Determine the [X, Y] coordinate at the center of the cell enclosing the given text.  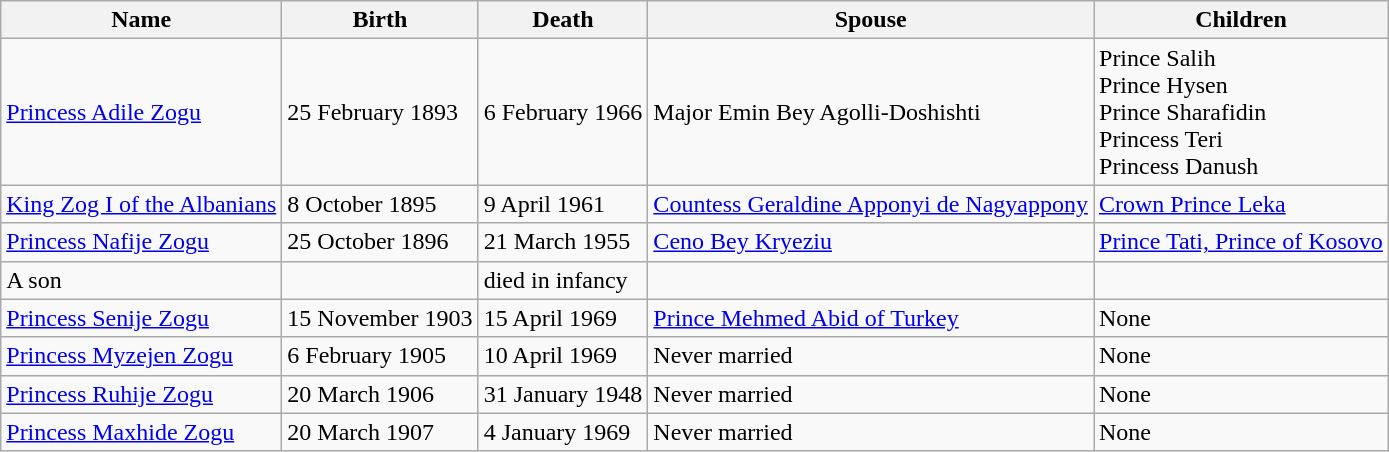
Countess Geraldine Apponyi de Nagyappony [871, 204]
Princess Nafije Zogu [142, 242]
20 March 1906 [380, 394]
10 April 1969 [563, 356]
Birth [380, 20]
Spouse [871, 20]
6 February 1905 [380, 356]
King Zog I of the Albanians [142, 204]
25 October 1896 [380, 242]
9 April 1961 [563, 204]
Princess Myzejen Zogu [142, 356]
21 March 1955 [563, 242]
Prince Mehmed Abid of Turkey [871, 318]
25 February 1893 [380, 112]
31 January 1948 [563, 394]
20 March 1907 [380, 432]
Princess Maxhide Zogu [142, 432]
Ceno Bey Kryeziu [871, 242]
died in infancy [563, 280]
Princess Senije Zogu [142, 318]
15 November 1903 [380, 318]
Prince SalihPrince HysenPrince SharafidinPrincess TeriPrincess Danush [1242, 112]
4 January 1969 [563, 432]
Princess Ruhije Zogu [142, 394]
6 February 1966 [563, 112]
Crown Prince Leka [1242, 204]
Prince Tati, Prince of Kosovo [1242, 242]
Death [563, 20]
Name [142, 20]
Major Emin Bey Agolli-Doshishti [871, 112]
15 April 1969 [563, 318]
A son [142, 280]
8 October 1895 [380, 204]
Princess Adile Zogu [142, 112]
Children [1242, 20]
